From the cell containing the given text, extract its center point as [x, y] coordinate. 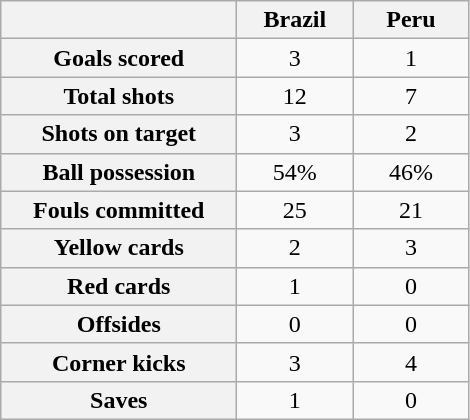
Goals scored [119, 58]
21 [411, 210]
Fouls committed [119, 210]
Shots on target [119, 134]
Offsides [119, 324]
4 [411, 362]
Red cards [119, 286]
Ball possession [119, 172]
54% [295, 172]
7 [411, 96]
Saves [119, 400]
Total shots [119, 96]
Peru [411, 20]
46% [411, 172]
Yellow cards [119, 248]
25 [295, 210]
Brazil [295, 20]
12 [295, 96]
Corner kicks [119, 362]
